Return (x, y) of the center of cell containing provided text 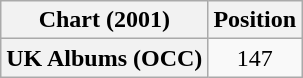
Position (255, 20)
UK Albums (OCC) (104, 58)
Chart (2001) (104, 20)
147 (255, 58)
